Return (X, Y) of the center of cell containing provided text 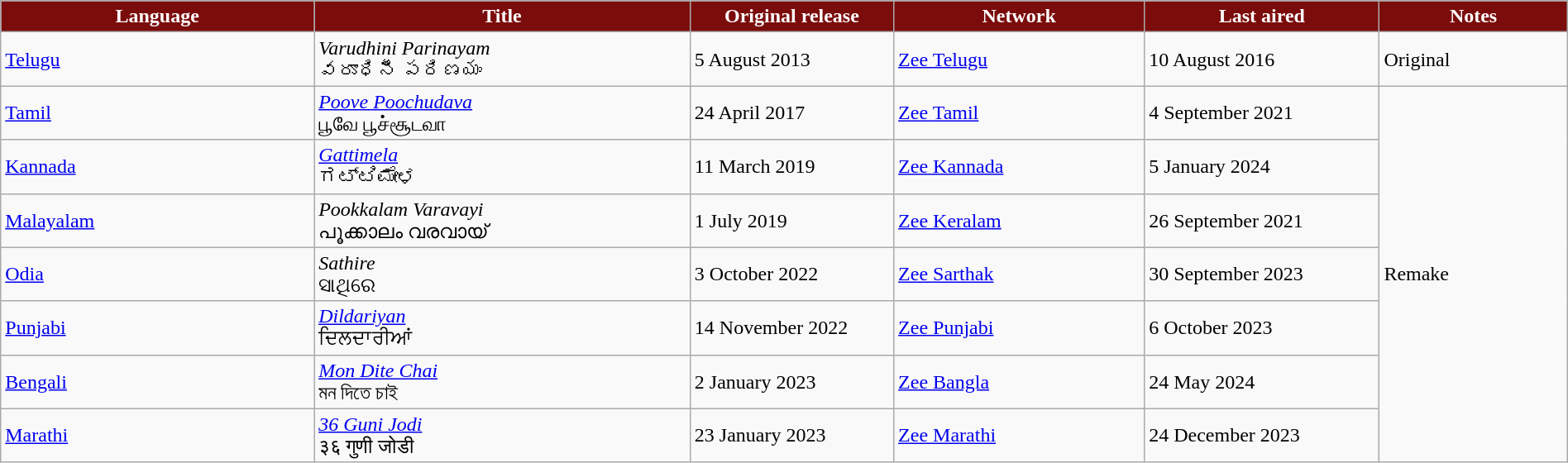
Remake (1474, 274)
30 September 2023 (1262, 274)
Punjabi (157, 327)
24 April 2017 (791, 112)
14 November 2022 (791, 327)
Telugu (157, 60)
Poove Poochudavaபூவே பூச்சூடவா (503, 112)
6 October 2023 (1262, 327)
Marathi (157, 435)
Zee Keralam (1019, 220)
Original (1474, 60)
24 May 2024 (1262, 382)
Sathireସାଥିରେ (503, 274)
Bengali (157, 382)
Notes (1474, 17)
Zee Marathi (1019, 435)
24 December 2023 (1262, 435)
Network (1019, 17)
1 July 2019 (791, 220)
2 January 2023 (791, 382)
Tamil (157, 112)
4 September 2021 (1262, 112)
Language (157, 17)
26 September 2021 (1262, 220)
Zee Kannada (1019, 167)
Zee Sarthak (1019, 274)
Title (503, 17)
5 January 2024 (1262, 167)
Malayalam (157, 220)
36 Guni Jodi३६ गुणी जोडी (503, 435)
Varudhini Parinayamవరూధినీ పరిణయం (503, 60)
Zee Tamil (1019, 112)
Kannada (157, 167)
23 January 2023 (791, 435)
3 October 2022 (791, 274)
Dildariyanਦਿਲਦਾਰੀਆਂ (503, 327)
5 August 2013 (791, 60)
Gattimelaಗಟ್ಟಿಮೇಳ (503, 167)
Last aired (1262, 17)
Original release (791, 17)
11 March 2019 (791, 167)
Zee Telugu (1019, 60)
10 August 2016 (1262, 60)
Odia (157, 274)
Zee Bangla (1019, 382)
Pookkalam Varavayiപൂക്കാലം വരവായ് (503, 220)
Zee Punjabi (1019, 327)
Mon Dite Chaiমন দিতে চাই (503, 382)
